Scan for the cell matching the given text and deliver its [x, y] coordinate at center. 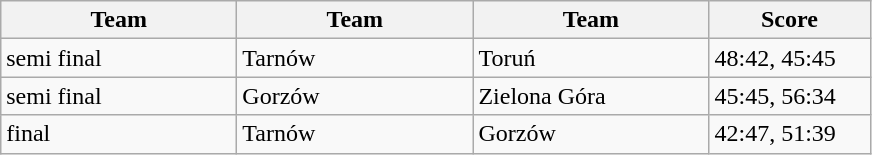
48:42, 45:45 [790, 58]
45:45, 56:34 [790, 96]
Toruń [591, 58]
42:47, 51:39 [790, 134]
final [119, 134]
Score [790, 20]
Zielona Góra [591, 96]
